From the cell containing the given text, extract its center point as [X, Y] coordinate. 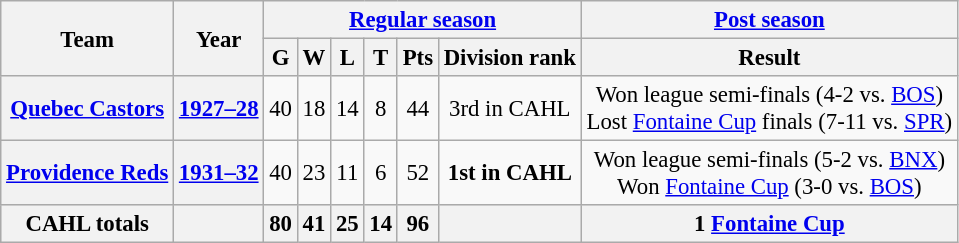
T [380, 58]
1st in CAHL [510, 174]
Won league semi-finals (4-2 vs. BOS) Lost Fontaine Cup finals (7-11 vs. SPR) [769, 108]
52 [418, 174]
1931–32 [219, 174]
96 [418, 224]
1927–28 [219, 108]
1 Fontaine Cup [769, 224]
25 [348, 224]
Quebec Castors [88, 108]
G [280, 58]
Won league semi-finals (5-2 vs. BNX) Won Fontaine Cup (3-0 vs. BOS) [769, 174]
CAHL totals [88, 224]
L [348, 58]
Pts [418, 58]
41 [314, 224]
Division rank [510, 58]
44 [418, 108]
23 [314, 174]
6 [380, 174]
18 [314, 108]
Result [769, 58]
W [314, 58]
Team [88, 38]
3rd in CAHL [510, 108]
Providence Reds [88, 174]
Year [219, 38]
8 [380, 108]
Post season [769, 20]
11 [348, 174]
80 [280, 224]
Regular season [422, 20]
